Determine the (X, Y) coordinate at the center of the cell enclosing the given text.  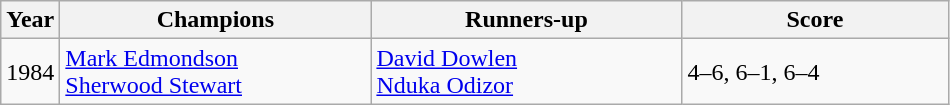
David Dowlen Nduka Odizor (526, 72)
1984 (30, 72)
Year (30, 20)
Score (815, 20)
Mark Edmondson Sherwood Stewart (216, 72)
Runners-up (526, 20)
Champions (216, 20)
4–6, 6–1, 6–4 (815, 72)
